Return the [X, Y] coordinate for the center point of the cell that contains the specified text.  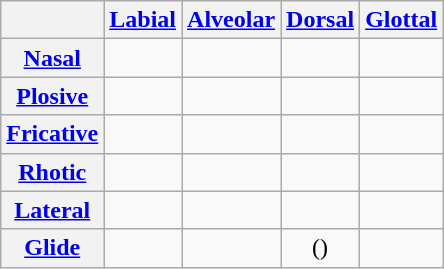
Labial [143, 20]
Alveolar [232, 20]
() [320, 248]
Glide [52, 248]
Nasal [52, 58]
Glottal [402, 20]
Lateral [52, 210]
Plosive [52, 96]
Fricative [52, 134]
Rhotic [52, 172]
Dorsal [320, 20]
